Capture the cell that displays the provided text and extract its [x, y] central coordinate. 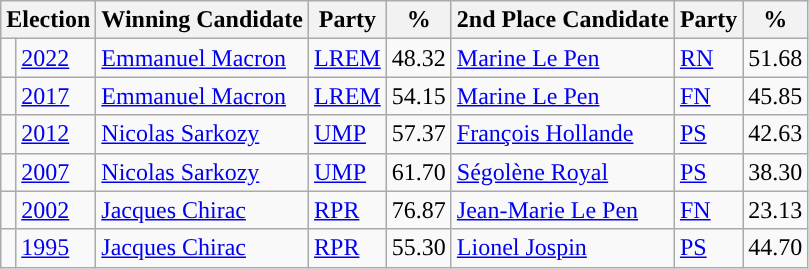
42.63 [776, 134]
61.70 [418, 172]
Jean-Marie Le Pen [562, 210]
François Hollande [562, 134]
Winning Candidate [202, 20]
1995 [56, 248]
44.70 [776, 248]
2007 [56, 172]
51.68 [776, 58]
Election [48, 20]
2022 [56, 58]
54.15 [418, 96]
48.32 [418, 58]
2nd Place Candidate [562, 20]
2017 [56, 96]
RN [708, 58]
23.13 [776, 210]
2012 [56, 134]
Ségolène Royal [562, 172]
38.30 [776, 172]
45.85 [776, 96]
Lionel Jospin [562, 248]
55.30 [418, 248]
2002 [56, 210]
76.87 [418, 210]
57.37 [418, 134]
